Detect which cell encompasses the target text, then output its (x, y) center coordinate. 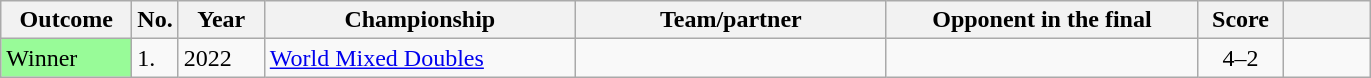
No. (155, 20)
World Mixed Doubles (420, 58)
Year (221, 20)
Winner (66, 58)
Opponent in the final (1042, 20)
Team/partner (730, 20)
Outcome (66, 20)
4–2 (1240, 58)
Championship (420, 20)
2022 (221, 58)
Score (1240, 20)
1. (155, 58)
